Search for the cell housing the specified text and yield its [X, Y] center coordinate. 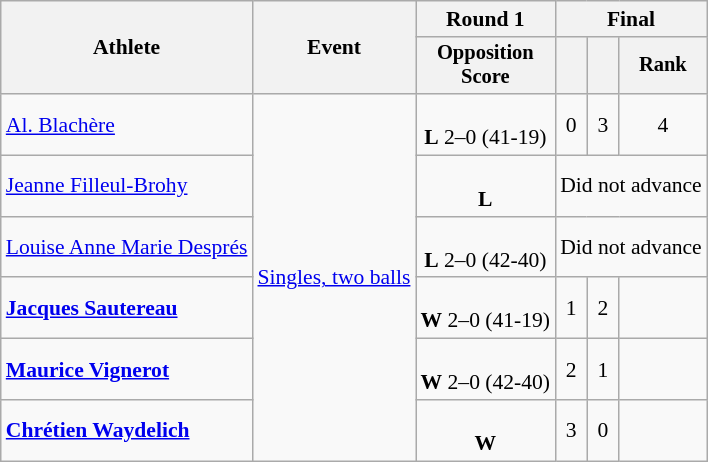
Event [334, 48]
Round 1 [486, 19]
Maurice Vignerot [127, 370]
Singles, two balls [334, 278]
Louise Anne Marie Després [127, 248]
L [486, 186]
Jacques Sautereau [127, 308]
W 2–0 (42-40) [486, 370]
Final [631, 19]
L 2–0 (42-40) [486, 248]
W 2–0 (41-19) [486, 308]
Rank [663, 66]
Chrétien Waydelich [127, 430]
Athlete [127, 48]
W [486, 430]
Opposition Score [486, 66]
4 [663, 124]
Al. Blachère [127, 124]
Jeanne Filleul-Brohy [127, 186]
L 2–0 (41-19) [486, 124]
